For the text-containing cell, return its midpoint in [x, y] coordinate format. 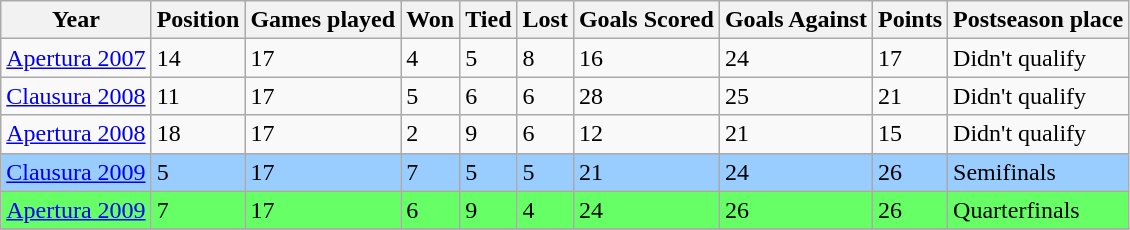
2 [430, 134]
Clausura 2009 [76, 172]
Apertura 2008 [76, 134]
Position [198, 20]
18 [198, 134]
25 [796, 96]
8 [545, 58]
Semifinals [1038, 172]
Quarterfinals [1038, 210]
28 [646, 96]
Goals Scored [646, 20]
Apertura 2007 [76, 58]
Clausura 2008 [76, 96]
Tied [488, 20]
16 [646, 58]
11 [198, 96]
14 [198, 58]
Postseason place [1038, 20]
Apertura 2009 [76, 210]
15 [910, 134]
Points [910, 20]
Games played [323, 20]
Won [430, 20]
Goals Against [796, 20]
12 [646, 134]
Year [76, 20]
Lost [545, 20]
